Provide the (x, y) coordinate of the cell's center where the given text is located.  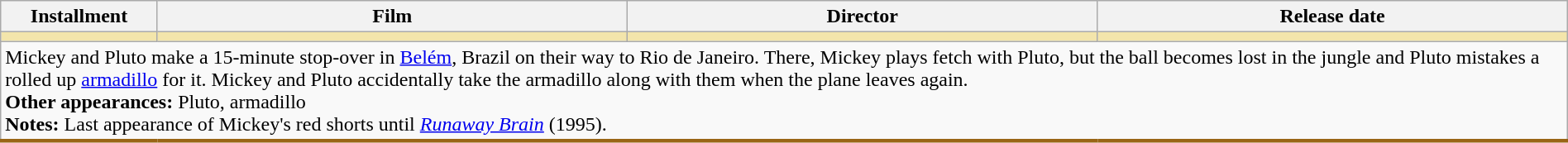
Installment (79, 17)
Director (863, 17)
Film (392, 17)
Release date (1332, 17)
